From the cell containing the given text, extract its center point as [x, y] coordinate. 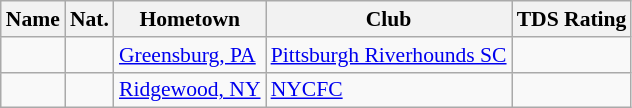
Ridgewood, NY [190, 90]
NYCFC [389, 90]
Hometown [190, 19]
Name [33, 19]
Pittsburgh Riverhounds SC [389, 55]
Nat. [90, 19]
TDS Rating [572, 19]
Club [389, 19]
Greensburg, PA [190, 55]
